Pinpoint the cell where the given text exists, returning its (X, Y) midpoint coordinate. 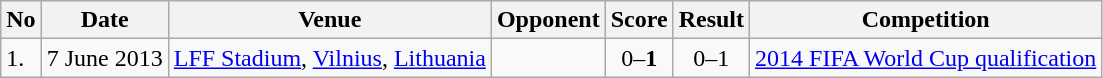
Opponent (548, 20)
Date (104, 20)
2014 FIFA World Cup qualification (926, 58)
No (21, 20)
Venue (330, 20)
Score (639, 20)
7 June 2013 (104, 58)
1. (21, 58)
Competition (926, 20)
Result (711, 20)
LFF Stadium, Vilnius, Lithuania (330, 58)
